Search for the cell housing the specified text and yield its (x, y) center coordinate. 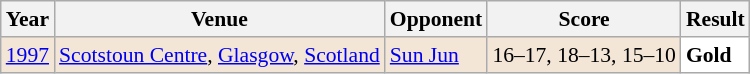
Score (584, 19)
Result (716, 19)
Opponent (436, 19)
Venue (220, 19)
Scotstoun Centre, Glasgow, Scotland (220, 55)
Year (28, 19)
16–17, 18–13, 15–10 (584, 55)
Sun Jun (436, 55)
1997 (28, 55)
Gold (716, 55)
